Find where the given text appears and provide that cell's center as (x, y) coordinate. 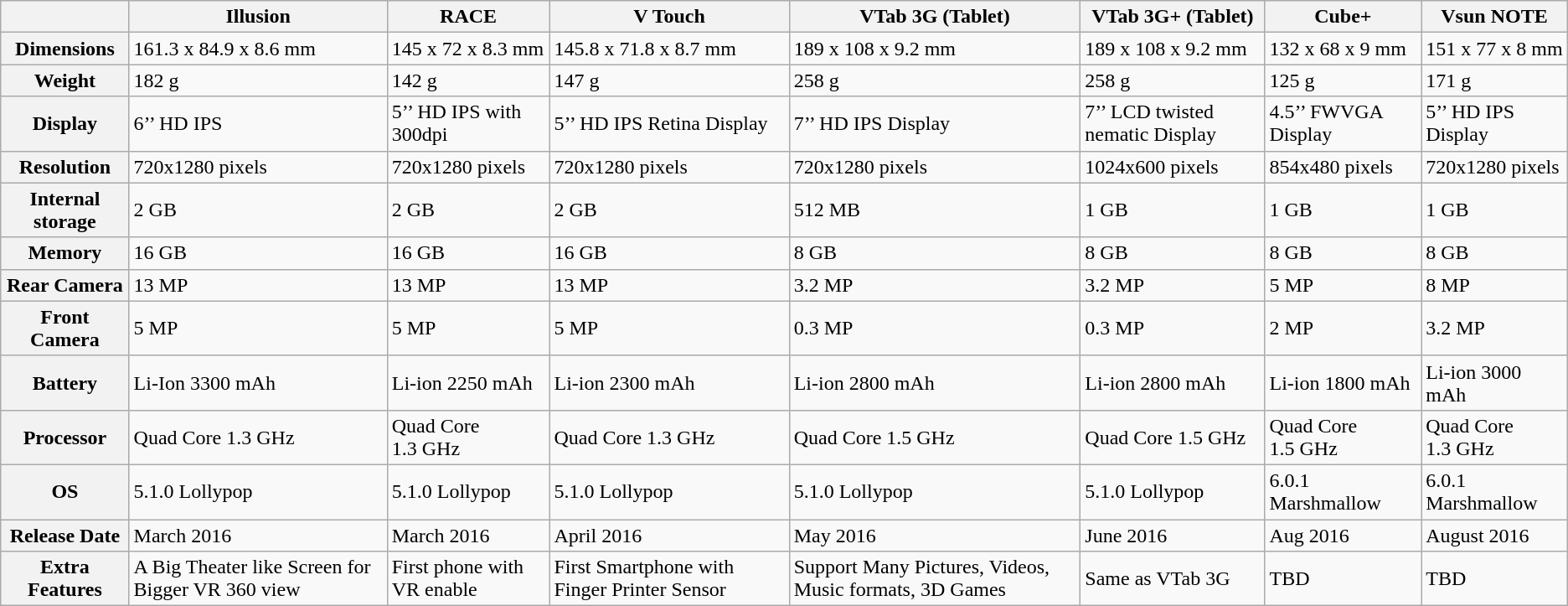
145 x 72 x 8.3 mm (468, 49)
April 2016 (669, 536)
RACE (468, 17)
854x480 pixels (1344, 167)
June 2016 (1173, 536)
Memory (65, 253)
Release Date (65, 536)
171 g (1494, 80)
151 x 77 x 8 mm (1494, 49)
VTab 3G (Tablet) (935, 17)
Same as VTab 3G (1173, 578)
Li-Ion 3300 mAh (258, 382)
Front Camera (65, 329)
A Big Theater like Screen for Bigger VR 360 view (258, 578)
Processor (65, 438)
132 x 68 x 9 mm (1344, 49)
8 MP (1494, 285)
161.3 x 84.9 x 8.6 mm (258, 49)
First Smartphone with Finger Printer Sensor (669, 578)
Dimensions (65, 49)
1024x600 pixels (1173, 167)
147 g (669, 80)
Li-ion 1800 mAh (1344, 382)
Display (65, 124)
2 MP (1344, 329)
142 g (468, 80)
5’’ HD IPS with 300dpi (468, 124)
7’’ HD IPS Display (935, 124)
V Touch (669, 17)
Li-ion 2250 mAh (468, 382)
Illusion (258, 17)
Support Many Pictures, Videos, Music formats, 3D Games (935, 578)
5’’ HD IPS Display (1494, 124)
182 g (258, 80)
Internal storage (65, 210)
First phone with VR enable (468, 578)
Li-ion 3000 mAh (1494, 382)
145.8 x 71.8 x 8.7 mm (669, 49)
Weight (65, 80)
Rear Camera (65, 285)
Battery (65, 382)
Li-ion 2300 mAh (669, 382)
August 2016 (1494, 536)
5’’ HD IPS Retina Display (669, 124)
OS (65, 491)
Extra Features (65, 578)
Aug 2016 (1344, 536)
125 g (1344, 80)
Cube+ (1344, 17)
512 MB (935, 210)
Resolution (65, 167)
Vsun NOTE (1494, 17)
4.5’’ FWVGA Display (1344, 124)
VTab 3G+ (Tablet) (1173, 17)
7’’ LCD twisted nematic Display (1173, 124)
May 2016 (935, 536)
6’’ HD IPS (258, 124)
